Output the (X, Y) coordinate of the center of the cell containing the given text.  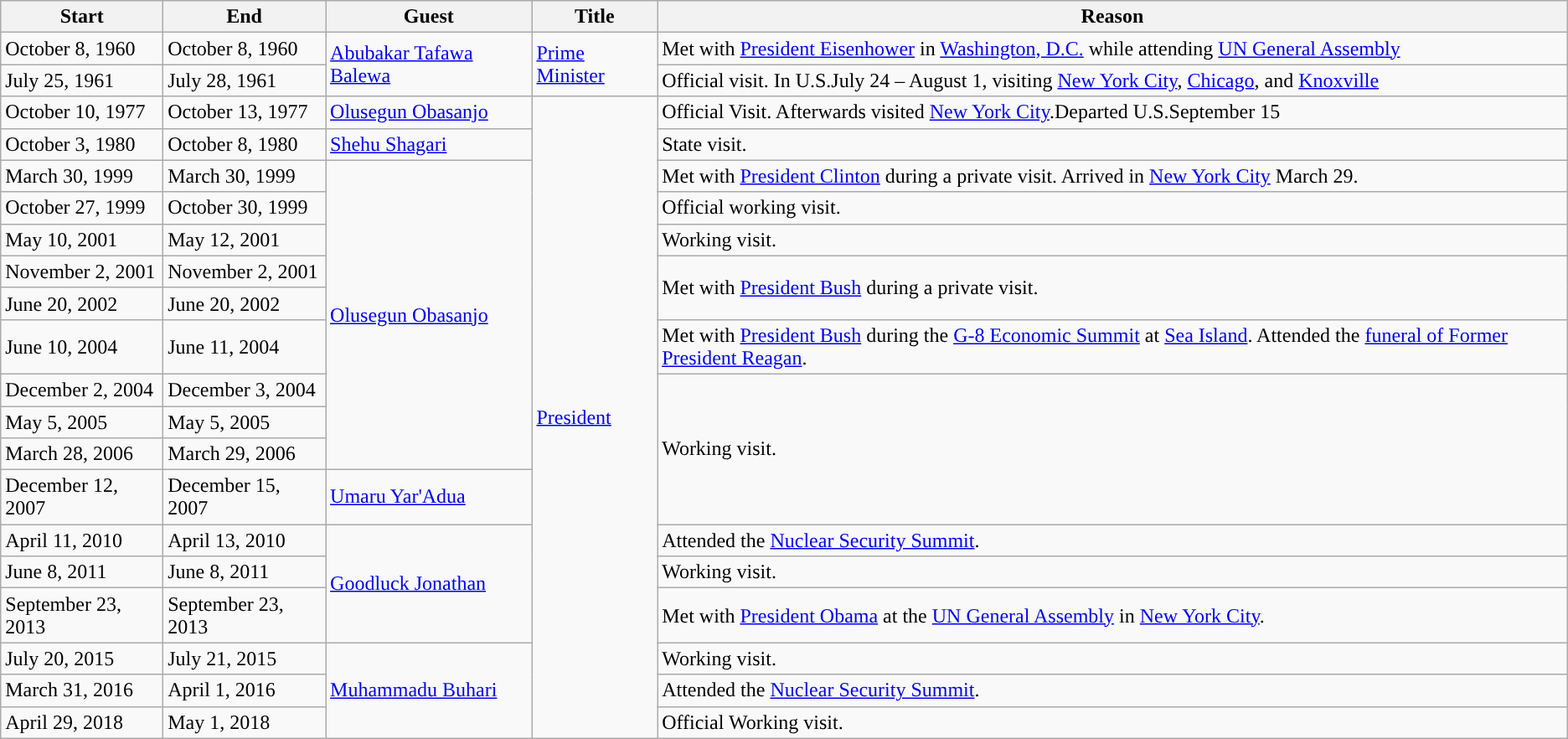
April 11, 2010 (82, 540)
Met with President Clinton during a private visit. Arrived in New York City March 29. (1112, 176)
March 29, 2006 (245, 454)
March 31, 2016 (82, 690)
April 1, 2016 (245, 690)
Shehu Shagari (429, 144)
Official working visit. (1112, 208)
October 10, 1977 (82, 112)
Met with President Bush during a private visit. (1112, 287)
May 10, 2001 (82, 240)
Official Visit. Afterwards visited New York City.Departed U.S.September 15 (1112, 112)
June 10, 2004 (82, 347)
Abubakar Tafawa Balewa (429, 65)
December 3, 2004 (245, 390)
Guest (429, 17)
December 2, 2004 (82, 390)
April 29, 2018 (82, 722)
End (245, 17)
April 13, 2010 (245, 540)
Goodluck Jonathan (429, 583)
Muhammadu Buhari (429, 690)
Title (595, 17)
December 15, 2007 (245, 498)
March 28, 2006 (82, 454)
Met with President Eisenhower in Washington, D.C. while attending UN General Assembly (1112, 49)
Start (82, 17)
May 1, 2018 (245, 722)
Umaru Yar'Adua (429, 498)
July 20, 2015 (82, 659)
Met with President Obama at the UN General Assembly in New York City. (1112, 615)
Official Working visit. (1112, 722)
July 21, 2015 (245, 659)
Reason (1112, 17)
President (595, 417)
Met with President Bush during the G-8 Economic Summit at Sea Island. Attended the funeral of Former President Reagan. (1112, 347)
October 13, 1977 (245, 112)
Official visit. In U.S.July 24 – August 1, visiting New York City, Chicago, and Knoxville (1112, 80)
July 25, 1961 (82, 80)
State visit. (1112, 144)
May 12, 2001 (245, 240)
October 8, 1980 (245, 144)
June 11, 2004 (245, 347)
October 27, 1999 (82, 208)
July 28, 1961 (245, 80)
October 3, 1980 (82, 144)
Prime Minister (595, 65)
December 12, 2007 (82, 498)
October 30, 1999 (245, 208)
